From the cell containing the given text, extract its center point as [X, Y] coordinate. 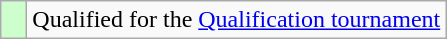
Qualified for the Qualification tournament [236, 20]
